Search for the cell housing the specified text and yield its [X, Y] center coordinate. 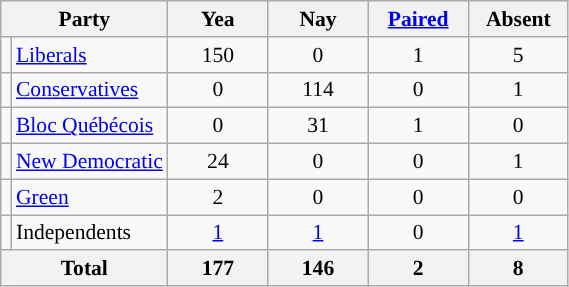
Nay [318, 19]
Bloc Québécois [90, 126]
Green [90, 197]
177 [218, 269]
5 [518, 55]
8 [518, 269]
31 [318, 126]
Liberals [90, 55]
Paired [418, 19]
24 [218, 162]
Party [84, 19]
146 [318, 269]
150 [218, 55]
New Democratic [90, 162]
114 [318, 90]
Absent [518, 19]
Conservatives [90, 90]
Total [84, 269]
Yea [218, 19]
Independents [90, 233]
